Determine the [X, Y] coordinate at the center of the cell enclosing the given text.  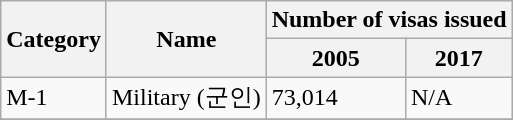
2005 [336, 58]
M-1 [54, 98]
N/A [458, 98]
73,014 [336, 98]
Name [186, 39]
2017 [458, 58]
Number of visas issued [389, 20]
Military (군인) [186, 98]
Category [54, 39]
